Pinpoint the cell where the given text exists, returning its (X, Y) midpoint coordinate. 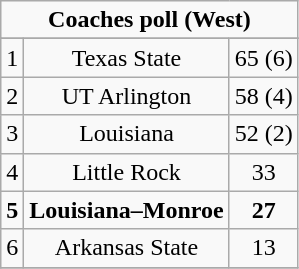
13 (264, 248)
4 (12, 172)
Coaches poll (West) (150, 20)
Louisiana–Monroe (126, 210)
2 (12, 96)
Louisiana (126, 134)
Little Rock (126, 172)
58 (4) (264, 96)
Texas State (126, 58)
1 (12, 58)
65 (6) (264, 58)
UT Arlington (126, 96)
3 (12, 134)
6 (12, 248)
27 (264, 210)
52 (2) (264, 134)
5 (12, 210)
Arkansas State (126, 248)
33 (264, 172)
